Identify which cell holds the provided text, then report its [X, Y] central coordinate. 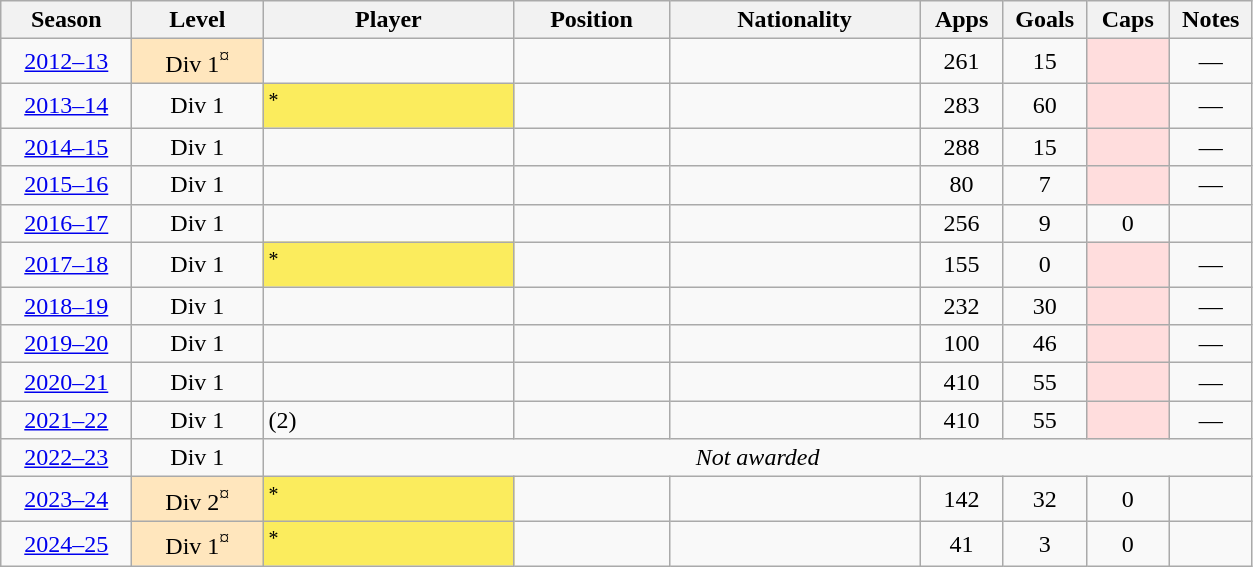
155 [962, 264]
41 [962, 544]
2022–23 [66, 458]
46 [1044, 344]
2023–24 [66, 500]
2024–25 [66, 544]
2015–16 [66, 185]
256 [962, 223]
3 [1044, 544]
2018–19 [66, 306]
30 [1044, 306]
9 [1044, 223]
2017–18 [66, 264]
80 [962, 185]
Position [592, 20]
2019–20 [66, 344]
(2) [388, 420]
Caps [1128, 20]
32 [1044, 500]
2021–22 [66, 420]
2012–13 [66, 62]
Season [66, 20]
100 [962, 344]
2013–14 [66, 106]
Apps [962, 20]
142 [962, 500]
232 [962, 306]
Goals [1044, 20]
283 [962, 106]
2014–15 [66, 147]
7 [1044, 185]
288 [962, 147]
261 [962, 62]
Not awarded [758, 458]
Div 2¤ [198, 500]
Player [388, 20]
Notes [1210, 20]
Level [198, 20]
2020–21 [66, 382]
60 [1044, 106]
2016–17 [66, 223]
Nationality [794, 20]
